Locate the cell with the specified text and output its [X, Y] center coordinate. 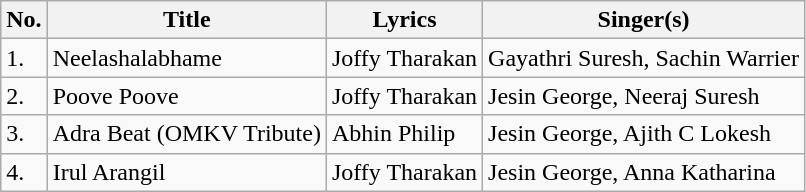
Irul Arangil [186, 172]
Jesin George, Ajith C Lokesh [644, 134]
Title [186, 20]
2. [24, 96]
Lyrics [404, 20]
Adra Beat (OMKV Tribute) [186, 134]
Poove Poove [186, 96]
1. [24, 58]
4. [24, 172]
Jesin George, Neeraj Suresh [644, 96]
Neelashalabhame [186, 58]
Singer(s) [644, 20]
Gayathri Suresh, Sachin Warrier [644, 58]
No. [24, 20]
3. [24, 134]
Jesin George, Anna Katharina [644, 172]
Abhin Philip [404, 134]
